For the text-containing cell, return its midpoint in [x, y] coordinate format. 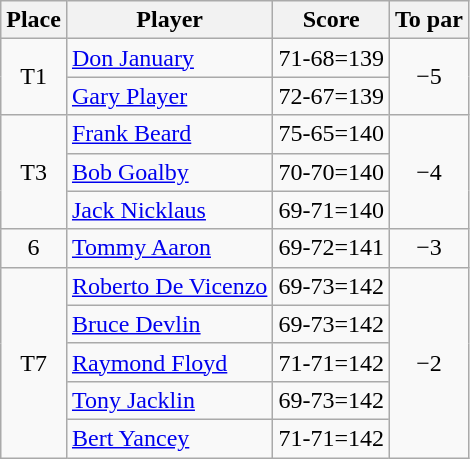
Gary Player [169, 96]
Tony Jacklin [169, 400]
Roberto De Vicenzo [169, 286]
Score [332, 20]
−3 [430, 248]
T3 [34, 172]
Player [169, 20]
−5 [430, 77]
Don January [169, 58]
T7 [34, 362]
72-67=139 [332, 96]
−4 [430, 172]
75-65=140 [332, 134]
69-72=141 [332, 248]
69-71=140 [332, 210]
Tommy Aaron [169, 248]
Raymond Floyd [169, 362]
T1 [34, 77]
Bob Goalby [169, 172]
Frank Beard [169, 134]
70-70=140 [332, 172]
71-68=139 [332, 58]
−2 [430, 362]
6 [34, 248]
To par [430, 20]
Bert Yancey [169, 438]
Place [34, 20]
Jack Nicklaus [169, 210]
Bruce Devlin [169, 324]
